Identify which cell holds the provided text, then report its [X, Y] central coordinate. 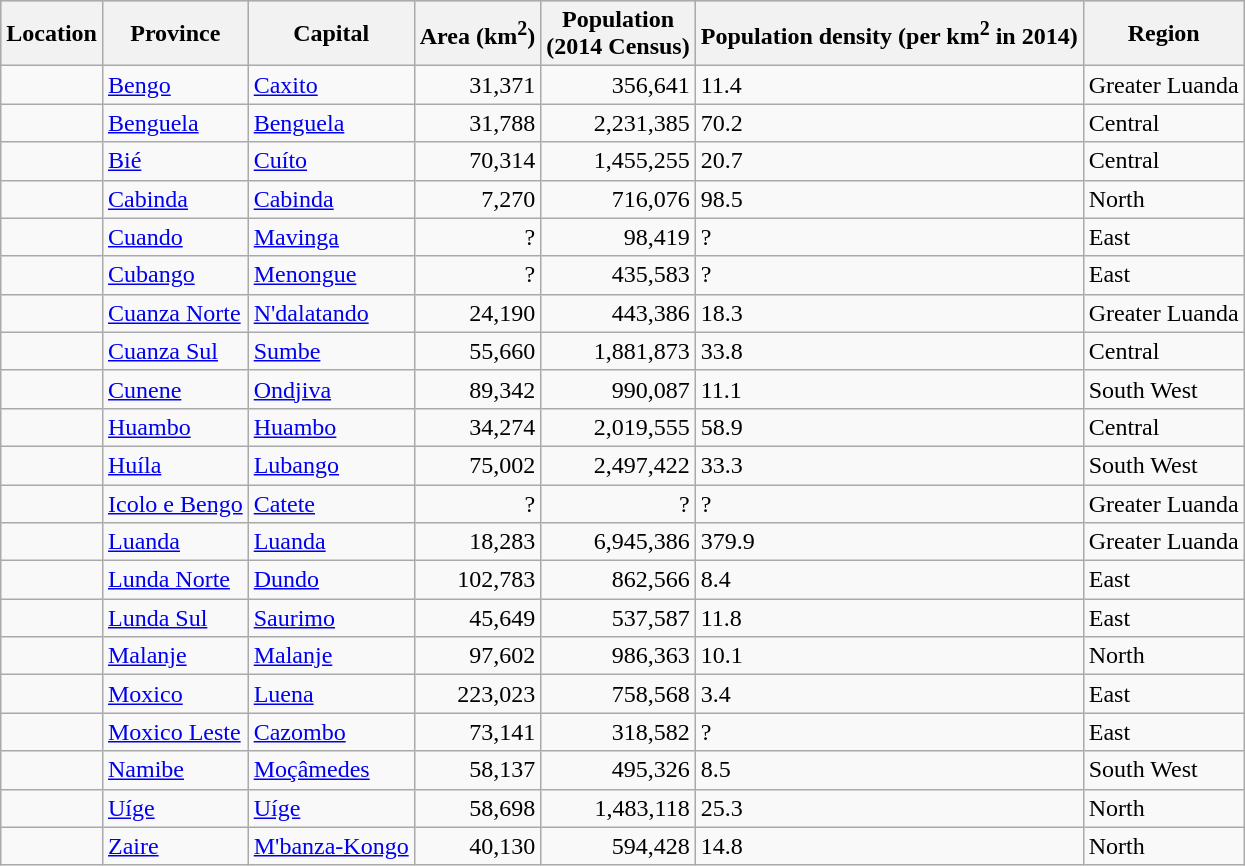
102,783 [478, 580]
986,363 [618, 656]
75,002 [478, 465]
1,881,873 [618, 351]
24,190 [478, 313]
Catete [331, 503]
862,566 [618, 580]
Lubango [331, 465]
Saurimo [331, 618]
45,649 [478, 618]
Capital [331, 34]
Cubango [175, 275]
Menongue [331, 275]
98.5 [889, 199]
Zaire [175, 846]
Cuanza Norte [175, 313]
223,023 [478, 694]
Population density (per km2 in 2014) [889, 34]
8.5 [889, 770]
11.4 [889, 85]
40,130 [478, 846]
2,019,555 [618, 427]
7,270 [478, 199]
Cazombo [331, 732]
Moçâmedes [331, 770]
Region [1164, 34]
11.1 [889, 389]
Bié [175, 161]
2,497,422 [618, 465]
Bengo [175, 85]
10.1 [889, 656]
537,587 [618, 618]
14.8 [889, 846]
Moxico [175, 694]
20.7 [889, 161]
N'dalatando [331, 313]
33.3 [889, 465]
31,371 [478, 85]
70.2 [889, 123]
Cuando [175, 237]
Province [175, 34]
6,945,386 [618, 542]
Namibe [175, 770]
97,602 [478, 656]
58,698 [478, 808]
Lunda Norte [175, 580]
Luena [331, 694]
990,087 [618, 389]
25.3 [889, 808]
Lunda Sul [175, 618]
8.4 [889, 580]
3.4 [889, 694]
2,231,385 [618, 123]
Cuíto [331, 161]
Location [52, 34]
495,326 [618, 770]
18,283 [478, 542]
1,455,255 [618, 161]
70,314 [478, 161]
11.8 [889, 618]
Icolo e Bengo [175, 503]
Sumbe [331, 351]
318,582 [618, 732]
55,660 [478, 351]
M'banza-Kongo [331, 846]
Cunene [175, 389]
716,076 [618, 199]
Population (2014 Census) [618, 34]
Mavinga [331, 237]
Area (km2) [478, 34]
Dundo [331, 580]
18.3 [889, 313]
73,141 [478, 732]
58.9 [889, 427]
Moxico Leste [175, 732]
594,428 [618, 846]
31,788 [478, 123]
58,137 [478, 770]
443,386 [618, 313]
Caxito [331, 85]
379.9 [889, 542]
Huíla [175, 465]
98,419 [618, 237]
435,583 [618, 275]
Ondjiva [331, 389]
Cuanza Sul [175, 351]
356,641 [618, 85]
33.8 [889, 351]
1,483,118 [618, 808]
758,568 [618, 694]
34,274 [478, 427]
89,342 [478, 389]
